Return the (x, y) coordinate for the center point of the cell that contains the specified text.  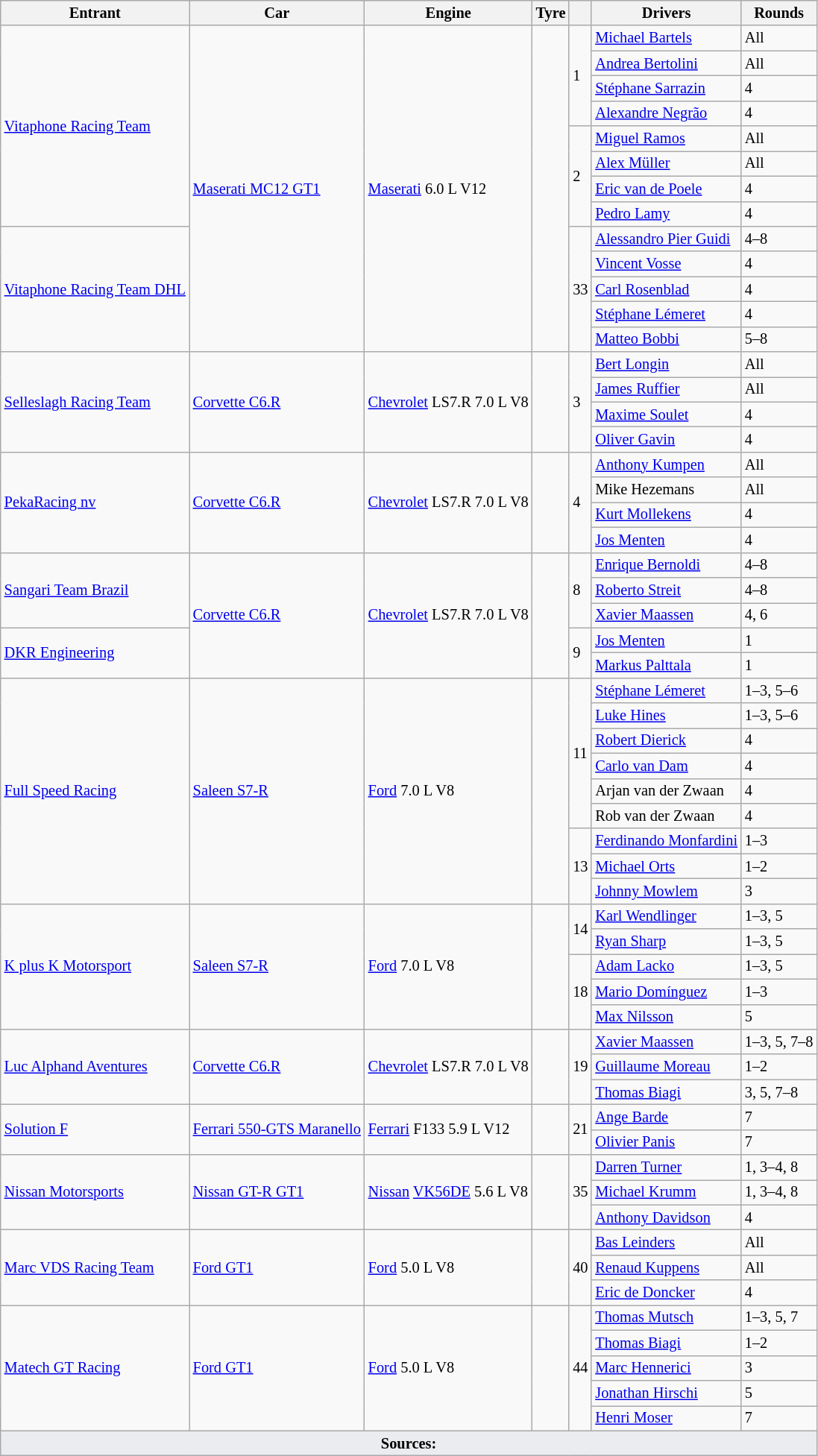
Mike Hezemans (667, 490)
Karl Wendlinger (667, 916)
Robert Dierick (667, 740)
PekaRacing nv (95, 502)
Andrea Bertolini (667, 63)
Maserati 6.0 L V12 (449, 189)
Michael Krumm (667, 1192)
Eric van de Poele (667, 189)
Michael Orts (667, 866)
Thomas Mutsch (667, 1317)
13 (580, 866)
35 (580, 1193)
21 (580, 1129)
Anthony Kumpen (667, 464)
Carlo van Dam (667, 766)
Marc VDS Racing Team (95, 1267)
Rob van der Zwaan (667, 816)
Enrique Bernoldi (667, 565)
Henri Moser (667, 1418)
Michael Bartels (667, 38)
Markus Palttala (667, 665)
Oliver Gavin (667, 439)
Guillaume Moreau (667, 1067)
1–3, 5, 7–8 (778, 1041)
Darren Turner (667, 1167)
James Ruffier (667, 389)
Solution F (95, 1129)
Stéphane Sarrazin (667, 88)
Full Speed Racing (95, 790)
19 (580, 1066)
Eric de Doncker (667, 1293)
Engine (449, 13)
Pedro Lamy (667, 214)
1–3, 5, 7 (778, 1317)
4, 6 (778, 615)
Alessandro Pier Guidi (667, 239)
18 (580, 992)
Adam Lacko (667, 966)
Nissan VK56DE 5.6 L V8 (449, 1193)
11 (580, 753)
Nissan GT-R GT1 (277, 1193)
Luke Hines (667, 716)
Sources: (409, 1443)
9 (580, 653)
Carl Rosenblad (667, 289)
Renaud Kuppens (667, 1267)
Bert Longin (667, 365)
Vincent Vosse (667, 264)
Entrant (95, 13)
Ange Barde (667, 1117)
Car (277, 13)
Ferrari F133 5.9 L V12 (449, 1129)
Johnny Mowlem (667, 891)
5–8 (778, 339)
Selleslagh Racing Team (95, 403)
Tyre (551, 13)
Sangari Team Brazil (95, 590)
Maserati MC12 GT1 (277, 189)
Vitaphone Racing Team DHL (95, 289)
Drivers (667, 13)
Arjan van der Zwaan (667, 791)
Luc Alphand Aventures (95, 1066)
Kurt Mollekens (667, 514)
Rounds (778, 13)
33 (580, 289)
Maxime Soulet (667, 415)
Ryan Sharp (667, 942)
Max Nilsson (667, 1017)
2 (580, 176)
Ferdinando Monfardini (667, 841)
Alexandre Negrão (667, 113)
8 (580, 590)
40 (580, 1267)
Alex Müller (667, 163)
Mario Domínguez (667, 992)
Matteo Bobbi (667, 339)
Nissan Motorsports (95, 1193)
Vitaphone Racing Team (95, 125)
DKR Engineering (95, 653)
Ferrari 550-GTS Maranello (277, 1129)
Marc Hennerici (667, 1368)
Matech GT Racing (95, 1367)
Miguel Ramos (667, 139)
K plus K Motorsport (95, 966)
Jonathan Hirschi (667, 1393)
3, 5, 7–8 (778, 1092)
44 (580, 1367)
Anthony Davidson (667, 1217)
Bas Leinders (667, 1243)
Olivier Panis (667, 1142)
Roberto Streit (667, 590)
14 (580, 929)
